Find where the given text appears and provide that cell's center as (x, y) coordinate. 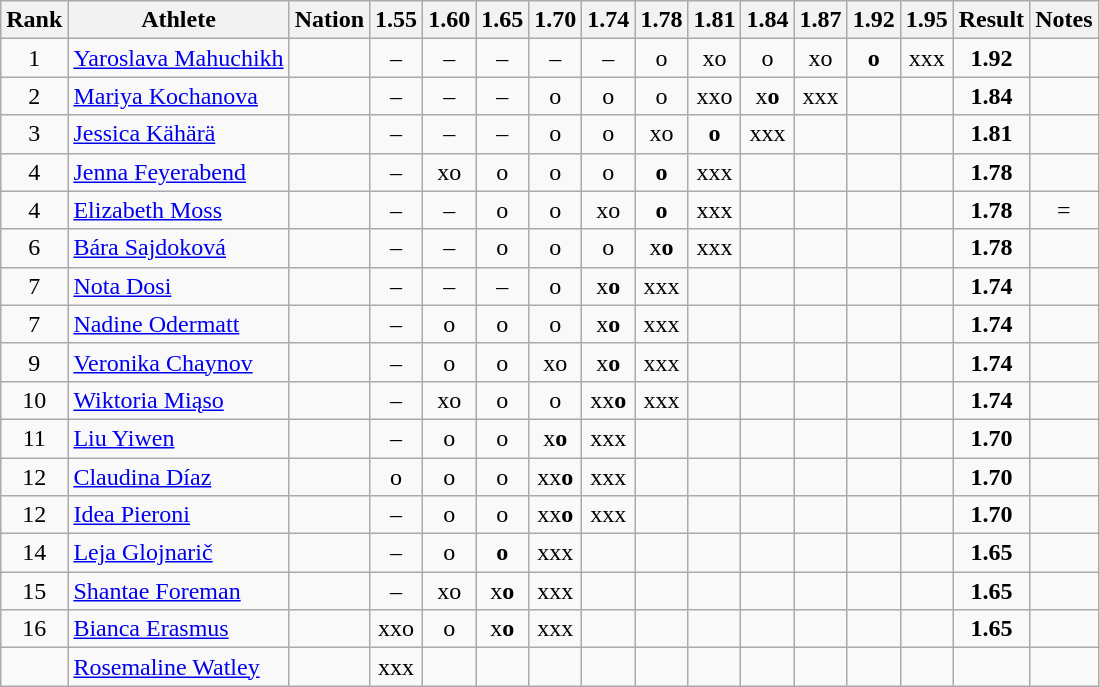
Rosemaline Watley (178, 667)
Shantae Foreman (178, 591)
3 (34, 134)
1.87 (820, 20)
= (1064, 210)
Idea Pieroni (178, 515)
2 (34, 96)
Jenna Feyerabend (178, 172)
Leja Glojnarič (178, 553)
Result (991, 20)
16 (34, 629)
Veronika Chaynov (178, 362)
Notes (1064, 20)
1 (34, 58)
Liu Yiwen (178, 438)
1.95 (926, 20)
Jessica Kähärä (178, 134)
9 (34, 362)
Athlete (178, 20)
6 (34, 248)
11 (34, 438)
Elizabeth Moss (178, 210)
Yaroslava Mahuchikh (178, 58)
Bianca Erasmus (178, 629)
Nadine Odermatt (178, 324)
14 (34, 553)
15 (34, 591)
Rank (34, 20)
Claudina Díaz (178, 477)
Mariya Kochanova (178, 96)
Wiktoria Miąso (178, 400)
Nota Dosi (178, 286)
Bára Sajdoková (178, 248)
Nation (329, 20)
1.55 (396, 20)
1.60 (450, 20)
10 (34, 400)
